Search for the cell housing the specified text and yield its (X, Y) center coordinate. 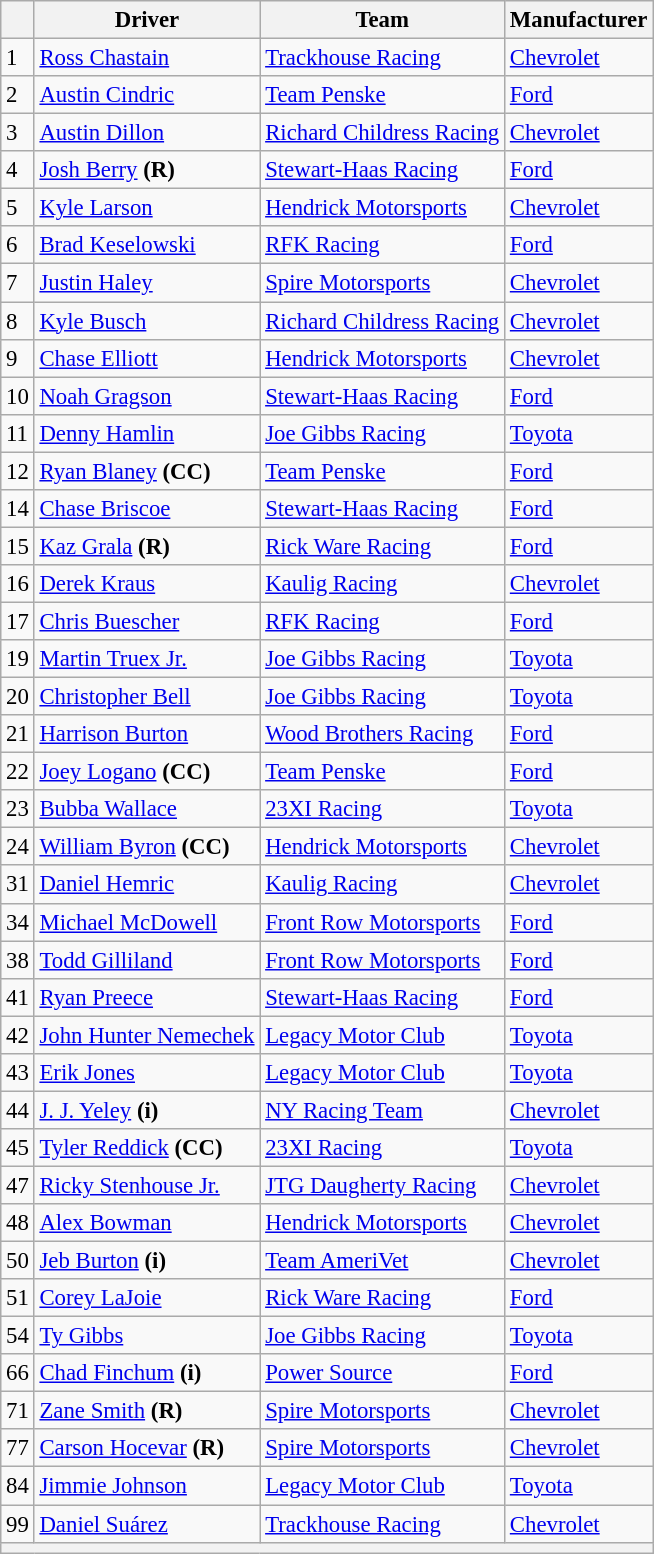
Kyle Larson (147, 208)
41 (18, 997)
Ty Gibbs (147, 1336)
Josh Berry (R) (147, 170)
Chad Finchum (i) (147, 1373)
71 (18, 1411)
Kaz Grala (R) (147, 546)
19 (18, 659)
99 (18, 1524)
1 (18, 58)
84 (18, 1486)
Ross Chastain (147, 58)
7 (18, 283)
5 (18, 208)
Derek Kraus (147, 584)
Martin Truex Jr. (147, 659)
66 (18, 1373)
2 (18, 95)
Joey Logano (CC) (147, 772)
Justin Haley (147, 283)
Manufacturer (579, 20)
Jimmie Johnson (147, 1486)
16 (18, 584)
Ryan Blaney (CC) (147, 471)
Corey LaJoie (147, 1298)
23 (18, 809)
38 (18, 960)
14 (18, 509)
Team (382, 20)
50 (18, 1261)
Wood Brothers Racing (382, 734)
Chase Briscoe (147, 509)
Noah Gragson (147, 396)
Daniel Hemric (147, 885)
34 (18, 922)
11 (18, 433)
NY Racing Team (382, 1110)
24 (18, 847)
3 (18, 133)
Harrison Burton (147, 734)
Austin Cindric (147, 95)
Brad Keselowski (147, 245)
Christopher Bell (147, 697)
Carson Hocevar (R) (147, 1449)
Alex Bowman (147, 1223)
21 (18, 734)
47 (18, 1185)
Todd Gilliland (147, 960)
Ryan Preece (147, 997)
John Hunter Nemechek (147, 1035)
Michael McDowell (147, 922)
Bubba Wallace (147, 809)
JTG Daugherty Racing (382, 1185)
43 (18, 1073)
J. J. Yeley (i) (147, 1110)
Power Source (382, 1373)
Kyle Busch (147, 321)
Daniel Suárez (147, 1524)
77 (18, 1449)
20 (18, 697)
4 (18, 170)
Erik Jones (147, 1073)
Zane Smith (R) (147, 1411)
12 (18, 471)
15 (18, 546)
31 (18, 885)
44 (18, 1110)
48 (18, 1223)
Ricky Stenhouse Jr. (147, 1185)
Austin Dillon (147, 133)
Driver (147, 20)
Team AmeriVet (382, 1261)
Chris Buescher (147, 621)
10 (18, 396)
Tyler Reddick (CC) (147, 1148)
9 (18, 358)
William Byron (CC) (147, 847)
Chase Elliott (147, 358)
17 (18, 621)
42 (18, 1035)
Denny Hamlin (147, 433)
6 (18, 245)
45 (18, 1148)
22 (18, 772)
51 (18, 1298)
8 (18, 321)
54 (18, 1336)
Jeb Burton (i) (147, 1261)
